Extract the [X, Y] coordinate from the center of the cell holding the provided text.  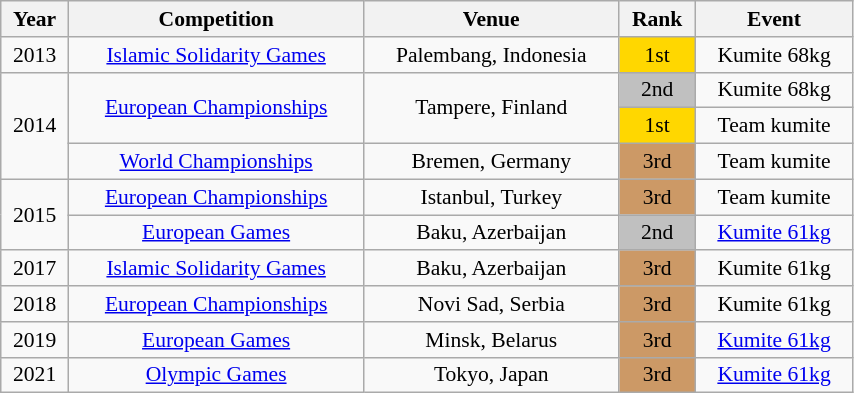
Rank [658, 19]
2018 [35, 304]
Tokyo, Japan [492, 375]
2015 [35, 214]
2021 [35, 375]
Venue [492, 19]
Novi Sad, Serbia [492, 304]
Olympic Games [216, 375]
Istanbul, Turkey [492, 197]
Year [35, 19]
2017 [35, 269]
Tampere, Finland [492, 108]
2014 [35, 126]
Event [774, 19]
Bremen, Germany [492, 162]
Minsk, Belarus [492, 340]
Palembang, Indonesia [492, 55]
Competition [216, 19]
2013 [35, 55]
2019 [35, 340]
World Championships [216, 162]
